Output the (X, Y) coordinate of the center of the cell containing the given text.  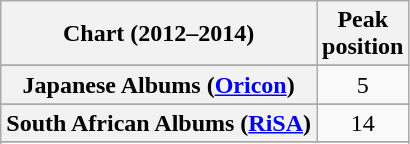
Chart (2012–2014) (159, 34)
Japanese Albums (Oricon) (159, 85)
Peakposition (363, 34)
5 (363, 85)
South African Albums (RiSA) (159, 123)
14 (363, 123)
